Find where the given text appears and provide that cell's center as [X, Y] coordinate. 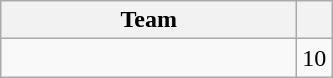
Team [149, 20]
10 [314, 58]
